Find where the given text appears and provide that cell's center as [x, y] coordinate. 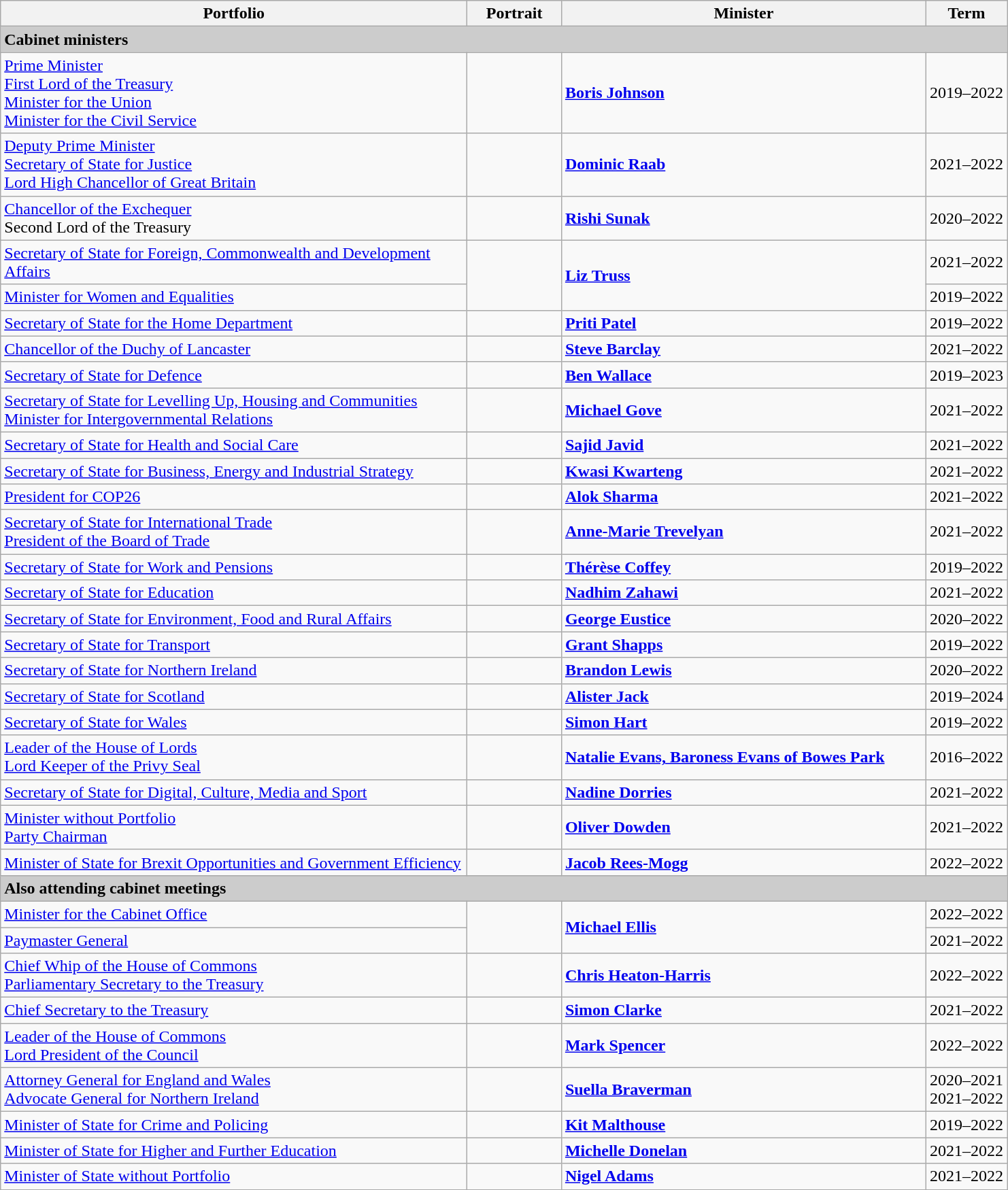
Anne-Marie Trevelyan [743, 532]
Chief Secretary to the Treasury [234, 1010]
Nadhim Zahawi [743, 593]
Attorney General for England and WalesAdvocate General for Northern Ireland [234, 1089]
Minister for the Cabinet Office [234, 914]
Michael Gove [743, 409]
Secretary of State for Business, Energy and Industrial Strategy [234, 471]
Prime MinisterFirst Lord of the TreasuryMinister for the UnionMinister for the Civil Service [234, 92]
Minister for Women and Equalities [234, 297]
Secretary of State for Northern Ireland [234, 670]
George Eustice [743, 619]
Secretary of State for Foreign, Commonwealth and Development Affairs [234, 262]
Paymaster General [234, 940]
Minister without Portfolio Party Chairman [234, 827]
Steve Barclay [743, 349]
Cabinet ministers [504, 39]
Portfolio [234, 14]
Secretary of State for Wales [234, 722]
2016–2022 [966, 758]
Minister of State for Higher and Further Education [234, 1151]
Minister of State without Portfolio [234, 1176]
Secretary of State for Scotland [234, 696]
Minister [743, 14]
Nadine Dorries [743, 792]
Chancellor of the ExchequerSecond Lord of the Treasury [234, 218]
Boris Johnson [743, 92]
Brandon Lewis [743, 670]
Portrait [514, 14]
President for COP26 [234, 497]
Secretary of State for Levelling Up, Housing and CommunitiesMinister for Intergovernmental Relations [234, 409]
Alok Sharma [743, 497]
Priti Patel [743, 323]
Thérèse Coffey [743, 567]
Simon Hart [743, 722]
Minister of State for Brexit Opportunities and Government Efficiency [234, 862]
Dominic Raab [743, 165]
Nigel Adams [743, 1176]
Minister of State for Crime and Policing [234, 1125]
Secretary of State for Education [234, 593]
Rishi Sunak [743, 218]
Secretary of State for the Home Department [234, 323]
Chris Heaton-Harris [743, 975]
Secretary of State for Work and Pensions [234, 567]
Leader of the House of LordsLord Keeper of the Privy Seal [234, 758]
Liz Truss [743, 275]
2020–20212021–2022 [966, 1089]
Simon Clarke [743, 1010]
Kit Malthouse [743, 1125]
Sajid Javid [743, 445]
Kwasi Kwarteng [743, 471]
Suella Braverman [743, 1089]
Jacob Rees-Mogg [743, 862]
Secretary of State for Transport [234, 645]
Chancellor of the Duchy of Lancaster [234, 349]
2019–2023 [966, 375]
Leader of the House of CommonsLord President of the Council [234, 1046]
Secretary of State for Health and Social Care [234, 445]
Secretary of State for Digital, Culture, Media and Sport [234, 792]
Grant Shapps [743, 645]
Oliver Dowden [743, 827]
Chief Whip of the House of CommonsParliamentary Secretary to the Treasury [234, 975]
Natalie Evans, Baroness Evans of Bowes Park [743, 758]
Secretary of State for Defence [234, 375]
Michelle Donelan [743, 1151]
Term [966, 14]
Secretary of State for Environment, Food and Rural Affairs [234, 619]
Secretary of State for International TradePresident of the Board of Trade [234, 532]
Michael Ellis [743, 927]
Alister Jack [743, 696]
Ben Wallace [743, 375]
2019–2024 [966, 696]
Deputy Prime MinisterSecretary of State for JusticeLord High Chancellor of Great Britain [234, 165]
Mark Spencer [743, 1046]
Also attending cabinet meetings [504, 888]
